Find where the given text appears and provide that cell's center as [X, Y] coordinate. 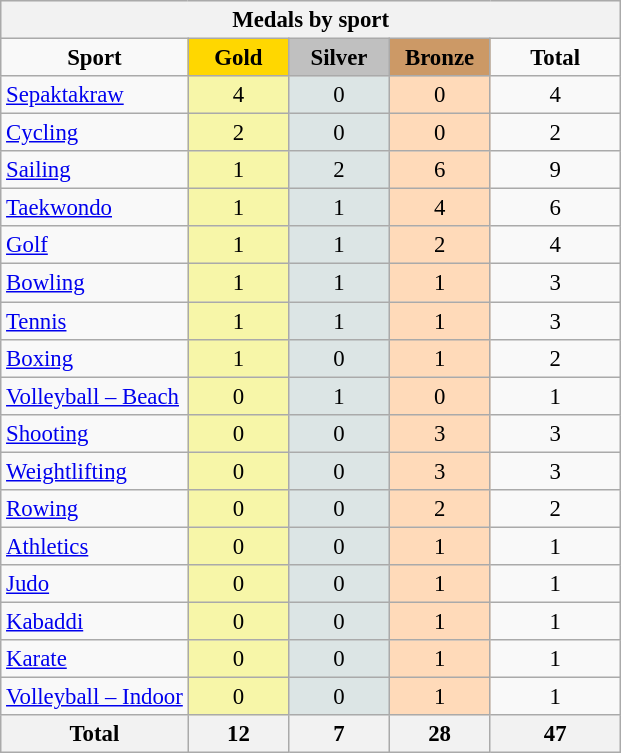
Sport [94, 58]
Tennis [94, 321]
Bowling [94, 283]
Golf [94, 245]
Judo [94, 584]
Karate [94, 659]
Weightlifting [94, 471]
Kabaddi [94, 621]
Volleyball – Beach [94, 396]
Medals by sport [311, 20]
9 [556, 170]
Gold [238, 58]
Rowing [94, 509]
Sepaktakraw [94, 95]
Taekwondo [94, 208]
12 [238, 734]
Volleyball – Indoor [94, 697]
47 [556, 734]
Silver [340, 58]
Shooting [94, 433]
28 [440, 734]
Boxing [94, 358]
7 [340, 734]
Bronze [440, 58]
Sailing [94, 170]
Cycling [94, 133]
Athletics [94, 546]
